From the cell containing the given text, extract its center point as [X, Y] coordinate. 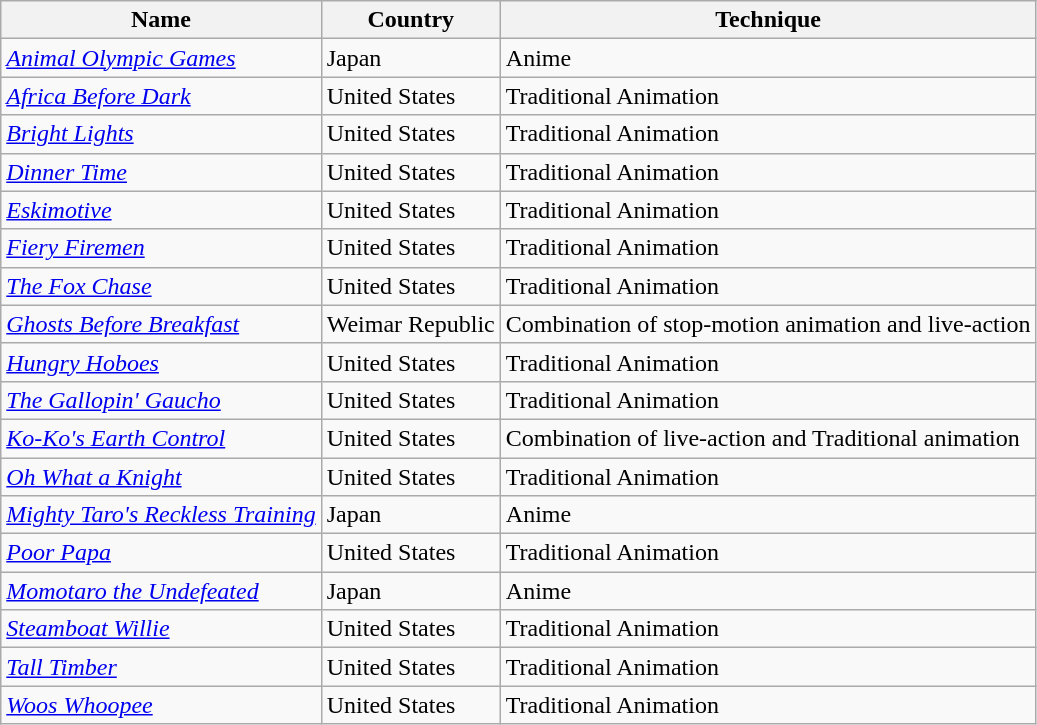
Bright Lights [161, 134]
Name [161, 20]
Weimar Republic [410, 324]
The Gallopin' Gaucho [161, 400]
Poor Papa [161, 553]
Country [410, 20]
The Fox Chase [161, 286]
Momotaro the Undefeated [161, 591]
Africa Before Dark [161, 96]
Hungry Hoboes [161, 362]
Combination of live-action and Traditional animation [768, 438]
Oh What a Knight [161, 477]
Woos Whoopee [161, 705]
Ko-Ko's Earth Control [161, 438]
Fiery Firemen [161, 248]
Animal Olympic Games [161, 58]
Technique [768, 20]
Tall Timber [161, 667]
Ghosts Before Breakfast [161, 324]
Steamboat Willie [161, 629]
Mighty Taro's Reckless Training [161, 515]
Dinner Time [161, 172]
Combination of stop-motion animation and live-action [768, 324]
Eskimotive [161, 210]
